Find where the given text appears and provide that cell's center as (X, Y) coordinate. 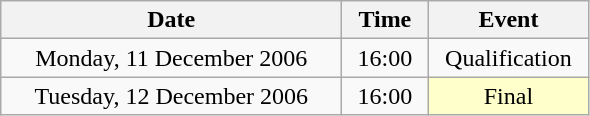
Qualification (508, 58)
Tuesday, 12 December 2006 (172, 96)
Monday, 11 December 2006 (172, 58)
Date (172, 20)
Event (508, 20)
Final (508, 96)
Time (385, 20)
